Provide the (X, Y) coordinate of the cell's center where the given text is located.  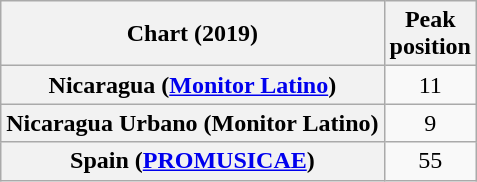
Nicaragua Urbano (Monitor Latino) (192, 123)
Spain (PROMUSICAE) (192, 161)
Chart (2019) (192, 34)
55 (430, 161)
Peakposition (430, 34)
11 (430, 85)
9 (430, 123)
Nicaragua (Monitor Latino) (192, 85)
